Locate the cell with the specified text and output its (x, y) center coordinate. 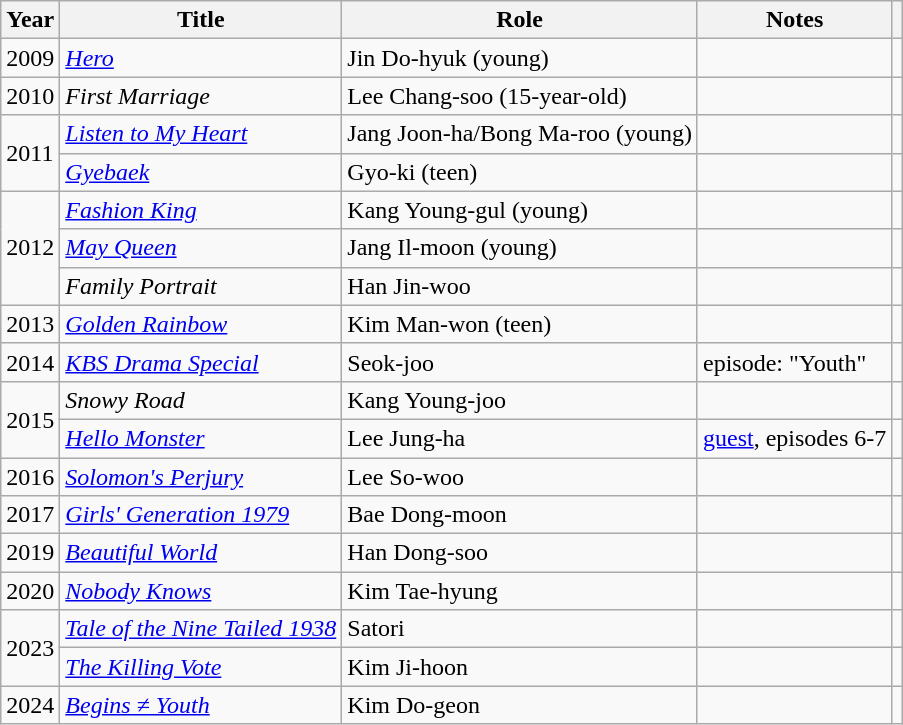
First Marriage (201, 96)
Kim Tae-hyung (520, 591)
May Queen (201, 248)
Lee Chang-soo (15-year-old) (520, 96)
Fashion King (201, 210)
2020 (30, 591)
Notes (794, 20)
2012 (30, 248)
Tale of the Nine Tailed 1938 (201, 629)
2019 (30, 553)
2015 (30, 419)
2017 (30, 515)
Kim Ji-hoon (520, 667)
Beautiful World (201, 553)
Family Portrait (201, 286)
Listen to My Heart (201, 134)
2009 (30, 58)
Solomon's Perjury (201, 477)
Lee Jung-ha (520, 438)
Golden Rainbow (201, 324)
Kang Young-gul (young) (520, 210)
Title (201, 20)
Lee So-woo (520, 477)
Hello Monster (201, 438)
2014 (30, 362)
Satori (520, 629)
2013 (30, 324)
Seok-joo (520, 362)
Kang Young-joo (520, 400)
Snowy Road (201, 400)
2016 (30, 477)
KBS Drama Special (201, 362)
Gyo-ki (teen) (520, 172)
2023 (30, 648)
Jin Do-hyuk (young) (520, 58)
Kim Do-geon (520, 705)
Role (520, 20)
Year (30, 20)
The Killing Vote (201, 667)
Jang Il-moon (young) (520, 248)
Kim Man-won (teen) (520, 324)
Han Jin-woo (520, 286)
2011 (30, 153)
episode: "Youth" (794, 362)
Girls' Generation 1979 (201, 515)
Han Dong-soo (520, 553)
Gyebaek (201, 172)
Jang Joon-ha/Bong Ma-roo (young) (520, 134)
guest, episodes 6-7 (794, 438)
Bae Dong-moon (520, 515)
2024 (30, 705)
2010 (30, 96)
Nobody Knows (201, 591)
Begins ≠ Youth (201, 705)
Hero (201, 58)
